Extract the [x, y] coordinate from the center of the cell holding the provided text.  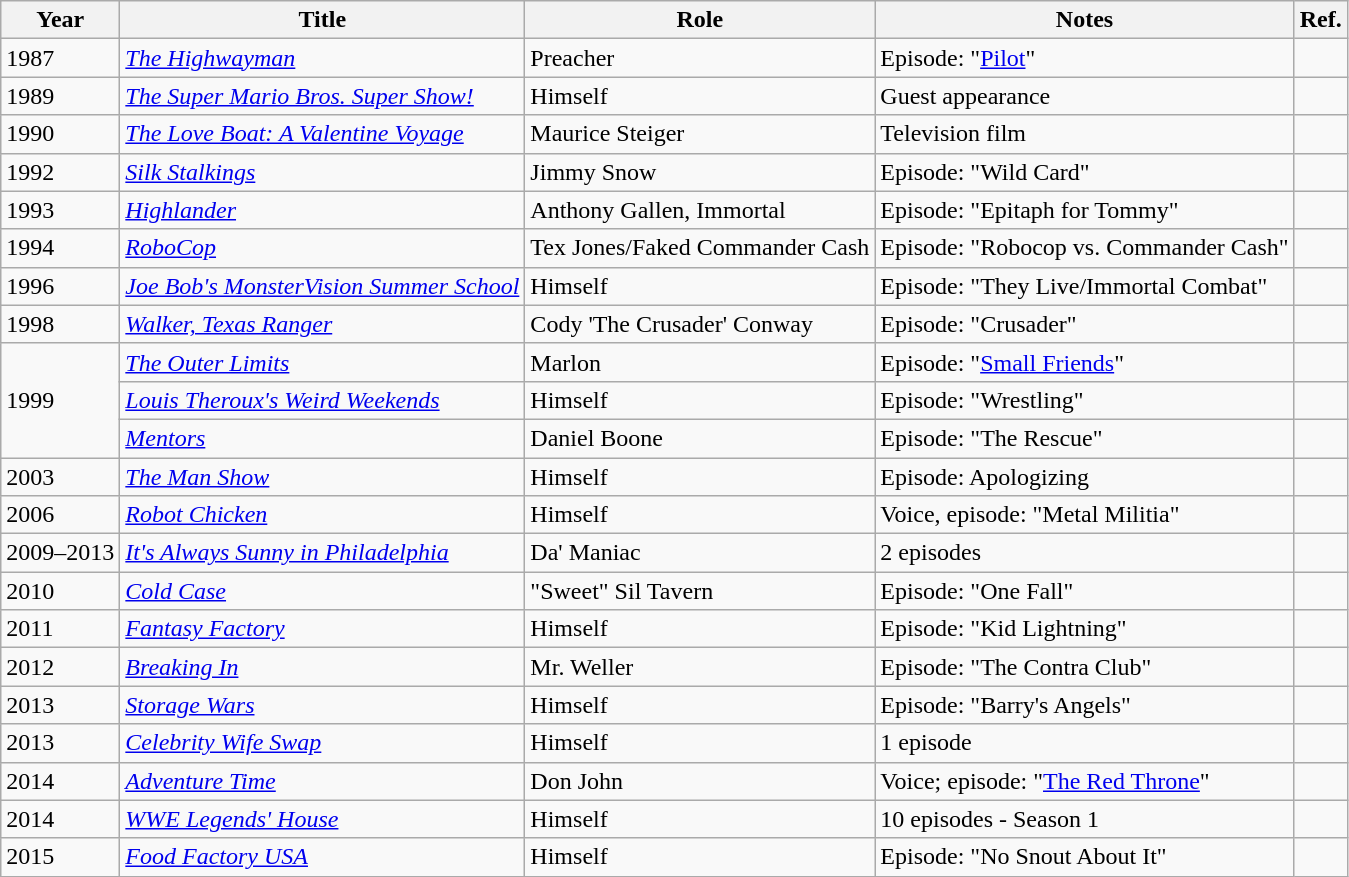
10 episodes - Season 1 [1084, 819]
Celebrity Wife Swap [322, 743]
Episode: "Small Friends" [1084, 362]
Maurice Steiger [700, 134]
Mentors [322, 438]
Robot Chicken [322, 515]
1998 [60, 324]
It's Always Sunny in Philadelphia [322, 553]
Notes [1084, 20]
Highlander [322, 210]
Episode: "They Live/Immortal Combat" [1084, 286]
Guest appearance [1084, 96]
Cold Case [322, 591]
2010 [60, 591]
2003 [60, 477]
Joe Bob's MonsterVision Summer School [322, 286]
Food Factory USA [322, 857]
Episode: "Robocop vs. Commander Cash" [1084, 248]
Episode: "Crusader" [1084, 324]
Breaking In [322, 667]
2 episodes [1084, 553]
1 episode [1084, 743]
Episode: "One Fall" [1084, 591]
1993 [60, 210]
Year [60, 20]
1987 [60, 58]
Title [322, 20]
Tex Jones/Faked Commander Cash [700, 248]
2011 [60, 629]
Episode: "Pilot" [1084, 58]
Mr. Weller [700, 667]
Silk Stalkings [322, 172]
Da' Maniac [700, 553]
Fantasy Factory [322, 629]
RoboCop [322, 248]
Television film [1084, 134]
Episode: "Kid Lightning" [1084, 629]
WWE Legends' House [322, 819]
Daniel Boone [700, 438]
2015 [60, 857]
Marlon [700, 362]
Preacher [700, 58]
The Super Mario Bros. Super Show! [322, 96]
Episode: "The Rescue" [1084, 438]
Episode: "Wild Card" [1084, 172]
Episode: "Epitaph for Tommy" [1084, 210]
1994 [60, 248]
The Highwayman [322, 58]
Episode: "Wrestling" [1084, 400]
Jimmy Snow [700, 172]
The Outer Limits [322, 362]
Louis Theroux's Weird Weekends [322, 400]
The Love Boat: A Valentine Voyage [322, 134]
Episode: "No Snout About It" [1084, 857]
2009–2013 [60, 553]
1992 [60, 172]
Don John [700, 781]
Episode: "Barry's Angels" [1084, 705]
Storage Wars [322, 705]
Role [700, 20]
Anthony Gallen, Immortal [700, 210]
1999 [60, 400]
Ref. [1320, 20]
Voice, episode: "Metal Militia" [1084, 515]
The Man Show [322, 477]
Episode: Apologizing [1084, 477]
2006 [60, 515]
1990 [60, 134]
Voice; episode: "The Red Throne" [1084, 781]
1996 [60, 286]
Walker, Texas Ranger [322, 324]
Adventure Time [322, 781]
2012 [60, 667]
1989 [60, 96]
"Sweet" Sil Tavern [700, 591]
Episode: "The Contra Club" [1084, 667]
Cody 'The Crusader' Conway [700, 324]
